Provide the [X, Y] coordinate of the cell's center where the given text is located.  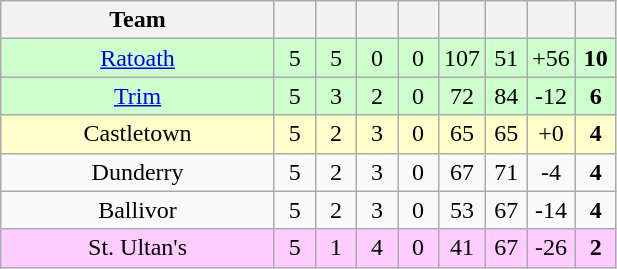
72 [462, 96]
1 [336, 248]
Dunderry [138, 172]
53 [462, 210]
+0 [552, 134]
6 [596, 96]
Team [138, 20]
Castletown [138, 134]
Ratoath [138, 58]
Trim [138, 96]
10 [596, 58]
71 [506, 172]
+56 [552, 58]
St. Ultan's [138, 248]
41 [462, 248]
-14 [552, 210]
-4 [552, 172]
107 [462, 58]
84 [506, 96]
-12 [552, 96]
Ballivor [138, 210]
51 [506, 58]
-26 [552, 248]
